Find where the given text appears and provide that cell's center as (X, Y) coordinate. 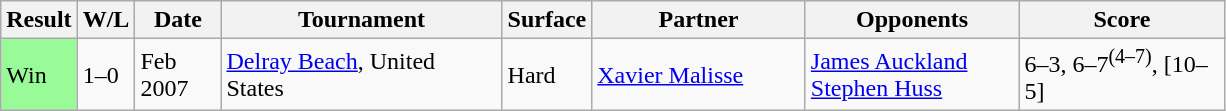
Tournament (362, 20)
W/L (106, 20)
Surface (547, 20)
Partner (699, 20)
Score (1122, 20)
Win (39, 75)
Date (178, 20)
Delray Beach, United States (362, 75)
Feb 2007 (178, 75)
6–3, 6–7(4–7), [10–5] (1122, 75)
1–0 (106, 75)
Result (39, 20)
Opponents (912, 20)
James Auckland Stephen Huss (912, 75)
Xavier Malisse (699, 75)
Hard (547, 75)
